Provide the [X, Y] coordinate of the cell's center where the given text is located.  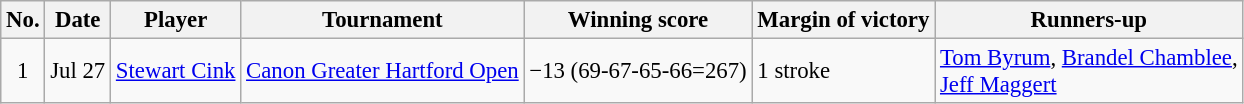
Tournament [382, 20]
Runners-up [1089, 20]
Canon Greater Hartford Open [382, 72]
Stewart Cink [176, 72]
Jul 27 [78, 72]
Player [176, 20]
1 stroke [844, 72]
Date [78, 20]
Winning score [638, 20]
1 [23, 72]
−13 (69-67-65-66=267) [638, 72]
No. [23, 20]
Margin of victory [844, 20]
Tom Byrum, Brandel Chamblee, Jeff Maggert [1089, 72]
